Determine the (X, Y) coordinate at the center of the cell enclosing the given text.  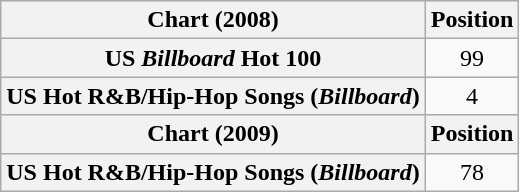
99 (472, 58)
4 (472, 96)
Chart (2008) (213, 20)
Chart (2009) (213, 134)
US Billboard Hot 100 (213, 58)
78 (472, 172)
